Search for the cell housing the specified text and yield its [X, Y] center coordinate. 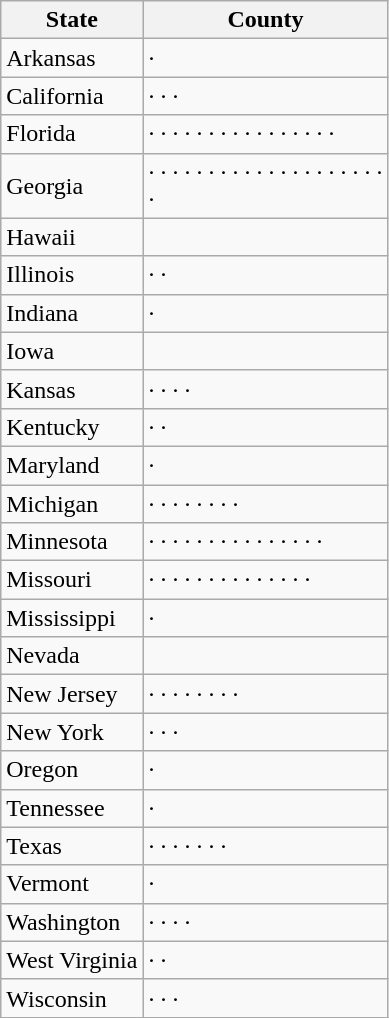
Michigan [72, 503]
Illinois [72, 275]
Vermont [72, 884]
Oregon [72, 770]
Minnesota [72, 542]
· · · · · · · · · · · · · · · · [266, 134]
Indiana [72, 313]
· · · · · · · · · · · · · · · [266, 542]
Kansas [72, 389]
Kentucky [72, 427]
Wisconsin [72, 998]
New York [72, 732]
Florida [72, 134]
· · · · · · · · · · · · · · [266, 580]
Arkansas [72, 58]
· · · · · · · · · · · · · · · · · · · · · [266, 186]
Washington [72, 922]
Texas [72, 846]
Hawaii [72, 237]
West Virginia [72, 960]
Nevada [72, 656]
California [72, 96]
Iowa [72, 351]
Missouri [72, 580]
County [266, 20]
Mississippi [72, 618]
New Jersey [72, 694]
State [72, 20]
· · · · · · · [266, 846]
Georgia [72, 186]
Maryland [72, 465]
Tennessee [72, 808]
